From the cell containing the given text, extract its center point as [X, Y] coordinate. 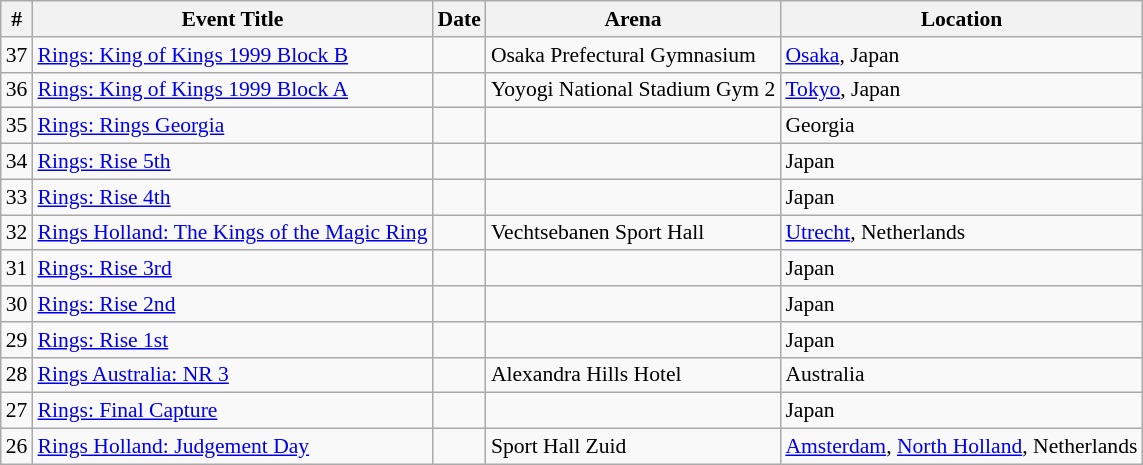
Vechtsebanen Sport Hall [634, 233]
28 [17, 375]
36 [17, 90]
Rings: Rise 2nd [232, 304]
Arena [634, 19]
# [17, 19]
Osaka, Japan [961, 55]
27 [17, 411]
Rings: Final Capture [232, 411]
37 [17, 55]
Sport Hall Zuid [634, 447]
Georgia [961, 126]
32 [17, 233]
26 [17, 447]
Osaka Prefectural Gymnasium [634, 55]
Amsterdam, North Holland, Netherlands [961, 447]
Rings Australia: NR 3 [232, 375]
31 [17, 269]
Location [961, 19]
Rings: Rise 5th [232, 162]
Rings: King of Kings 1999 Block B [232, 55]
Date [460, 19]
Rings: Rings Georgia [232, 126]
34 [17, 162]
Rings: Rise 3rd [232, 269]
33 [17, 197]
Australia [961, 375]
Rings Holland: Judgement Day [232, 447]
29 [17, 340]
30 [17, 304]
35 [17, 126]
Yoyogi National Stadium Gym 2 [634, 90]
Rings Holland: The Kings of the Magic Ring [232, 233]
Rings: Rise 4th [232, 197]
Event Title [232, 19]
Rings: King of Kings 1999 Block A [232, 90]
Tokyo, Japan [961, 90]
Utrecht, Netherlands [961, 233]
Rings: Rise 1st [232, 340]
Alexandra Hills Hotel [634, 375]
